Capture the cell that displays the provided text and extract its [x, y] central coordinate. 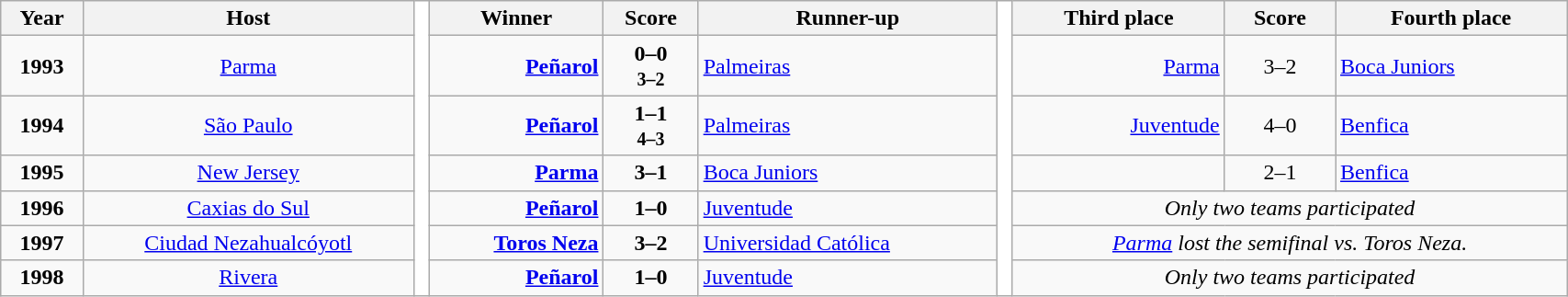
Toros Neza [516, 243]
Year [42, 18]
New Jersey [248, 173]
1997 [42, 243]
1993 [42, 66]
4–0 [1280, 125]
3–1 [650, 173]
Fourth place [1451, 18]
Runner-up [847, 18]
Ciudad Nezahualcóyotl [248, 243]
1995 [42, 173]
Parma lost the semifinal vs. Toros Neza. [1290, 243]
Winner [516, 18]
Universidad Católica [847, 243]
São Paulo [248, 125]
Third place [1119, 18]
1994 [42, 125]
2–1 [1280, 173]
Host [248, 18]
Rivera [248, 278]
Caxias do Sul [248, 208]
1996 [42, 208]
1–14–3 [650, 125]
1998 [42, 278]
0–03–2 [650, 66]
